For the text-containing cell, return its midpoint in (X, Y) coordinate format. 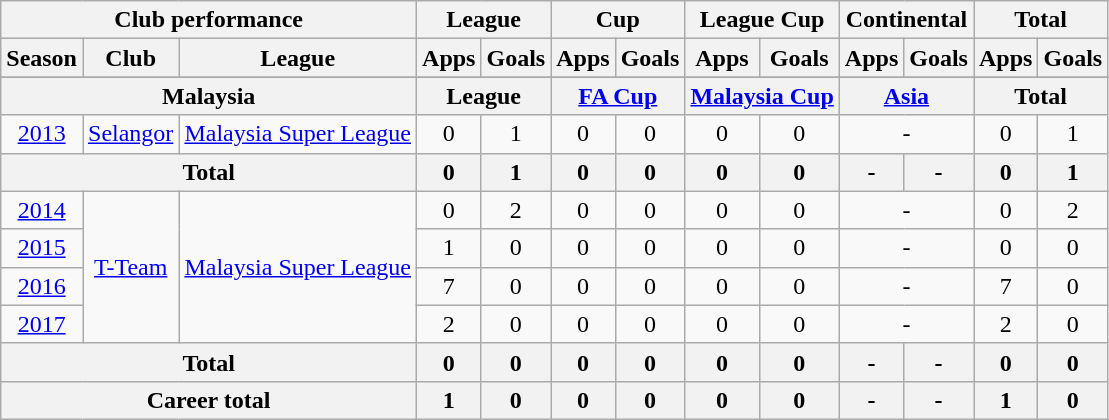
Asia (906, 96)
T-Team (130, 267)
Malaysia Cup (762, 96)
2013 (42, 134)
2014 (42, 210)
Continental (906, 20)
Career total (209, 400)
Malaysia (209, 96)
Cup (618, 20)
2016 (42, 286)
2015 (42, 248)
Selangor (130, 134)
FA Cup (618, 96)
Club performance (209, 20)
League Cup (762, 20)
Club (130, 58)
2017 (42, 324)
Season (42, 58)
